Determine the [x, y] coordinate at the center of the cell enclosing the given text.  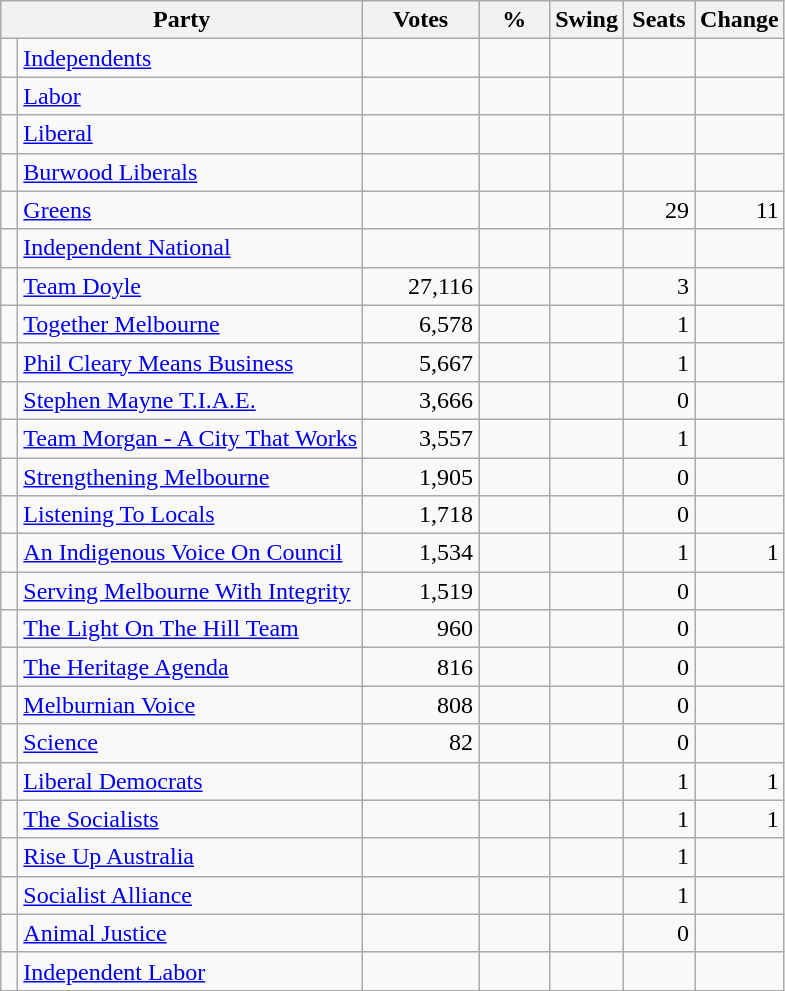
Strengthening Melbourne [190, 477]
Socialist Alliance [190, 895]
The Light On The Hill Team [190, 629]
Party [182, 20]
The Heritage Agenda [190, 667]
1,718 [421, 515]
The Socialists [190, 819]
% [514, 20]
Team Morgan - A City That Works [190, 438]
Listening To Locals [190, 515]
82 [421, 743]
27,116 [421, 286]
808 [421, 705]
1,519 [421, 591]
Phil Cleary Means Business [190, 362]
3,666 [421, 400]
11 [740, 210]
816 [421, 667]
Animal Justice [190, 933]
Votes [421, 20]
Independent Labor [190, 971]
960 [421, 629]
Independents [190, 58]
Greens [190, 210]
Melburnian Voice [190, 705]
Liberal [190, 134]
An Indigenous Voice On Council [190, 553]
Independent National [190, 248]
Rise Up Australia [190, 857]
3,557 [421, 438]
Swing [587, 20]
Labor [190, 96]
6,578 [421, 324]
Together Melbourne [190, 324]
Seats [658, 20]
Liberal Democrats [190, 781]
Burwood Liberals [190, 172]
Stephen Mayne T.I.A.E. [190, 400]
29 [658, 210]
1,534 [421, 553]
5,667 [421, 362]
Serving Melbourne With Integrity [190, 591]
Science [190, 743]
3 [658, 286]
Change [740, 20]
1,905 [421, 477]
Team Doyle [190, 286]
